Pinpoint the cell where the given text exists, returning its (X, Y) midpoint coordinate. 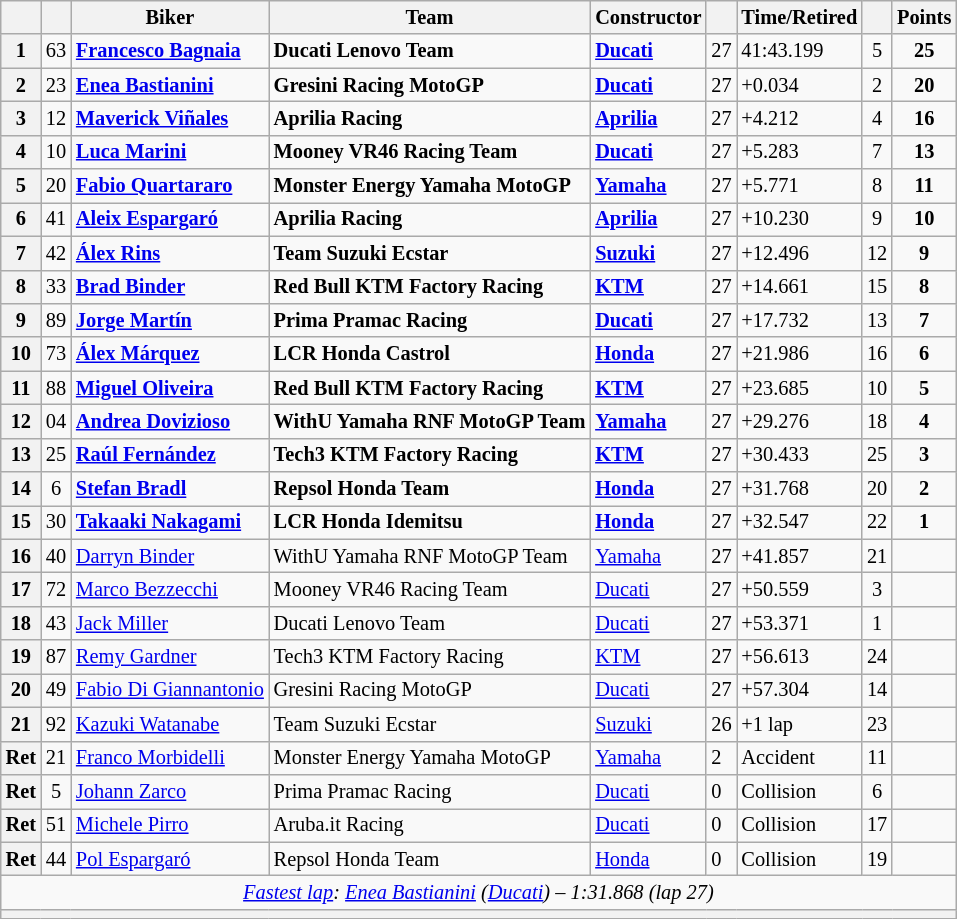
Remy Gardner (170, 657)
Biker (170, 17)
Stefan Bradl (170, 489)
Brad Binder (170, 287)
+12.496 (799, 253)
72 (56, 589)
Time/Retired (799, 17)
Enea Bastianini (170, 85)
Maverick Viñales (170, 118)
Luca Marini (170, 152)
Michele Pirro (170, 825)
Aleix Espargaró (170, 219)
Aruba.it Racing (430, 825)
Team (430, 17)
42 (56, 253)
+17.732 (799, 320)
24 (877, 657)
Álex Rins (170, 253)
Andrea Dovizioso (170, 421)
Johann Zarco (170, 791)
41 (56, 219)
+5.771 (799, 186)
+31.768 (799, 489)
Points (924, 17)
+10.230 (799, 219)
+32.547 (799, 522)
89 (56, 320)
Constructor (648, 17)
+23.685 (799, 388)
+29.276 (799, 421)
+21.986 (799, 354)
22 (877, 522)
Accident (799, 758)
Kazuki Watanabe (170, 724)
Raúl Fernández (170, 455)
73 (56, 354)
Jorge Martín (170, 320)
+0.034 (799, 85)
+1 lap (799, 724)
44 (56, 859)
Marco Bezzecchi (170, 589)
+56.613 (799, 657)
Fabio Quartararo (170, 186)
26 (721, 724)
+41.857 (799, 556)
49 (56, 690)
Franco Morbidelli (170, 758)
41:43.199 (799, 51)
+14.661 (799, 287)
Jack Miller (170, 623)
+53.371 (799, 623)
+5.283 (799, 152)
Miguel Oliveira (170, 388)
+50.559 (799, 589)
Pol Espargaró (170, 859)
+57.304 (799, 690)
Takaaki Nakagami (170, 522)
40 (56, 556)
Álex Márquez (170, 354)
51 (56, 825)
87 (56, 657)
63 (56, 51)
Fabio Di Giannantonio (170, 690)
30 (56, 522)
88 (56, 388)
92 (56, 724)
33 (56, 287)
04 (56, 421)
+4.212 (799, 118)
LCR Honda Idemitsu (430, 522)
Fastest lap: Enea Bastianini (Ducati) – 1:31.868 (lap 27) (478, 892)
+30.433 (799, 455)
Francesco Bagnaia (170, 51)
LCR Honda Castrol (430, 354)
Darryn Binder (170, 556)
43 (56, 623)
